Detect which cell encompasses the target text, then output its (X, Y) center coordinate. 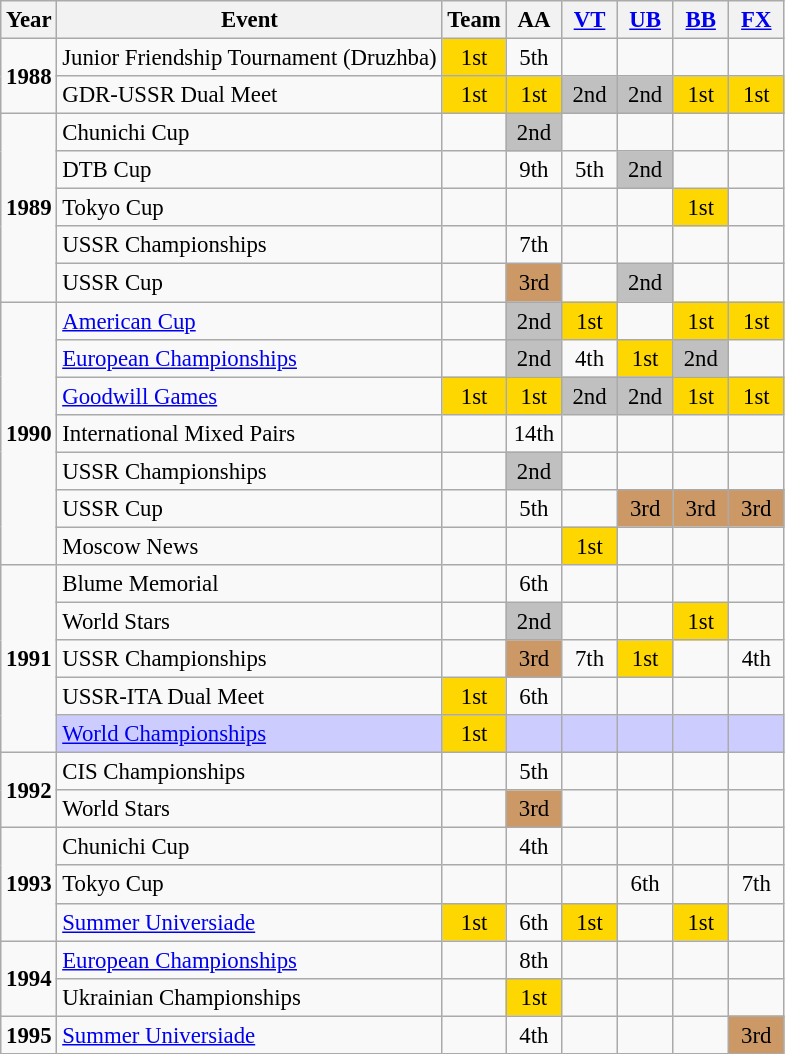
1988 (29, 76)
USSR-ITA Dual Meet (250, 697)
1994 (29, 978)
CIS Championships (250, 772)
Blume Memorial (250, 584)
American Cup (250, 321)
Junior Friendship Tournament (Druzhba) (250, 58)
1991 (29, 659)
1992 (29, 790)
DTB Cup (250, 170)
1989 (29, 208)
Event (250, 20)
9th (534, 170)
Ukrainian Championships (250, 997)
8th (534, 960)
AA (534, 20)
Moscow News (250, 546)
1993 (29, 884)
Goodwill Games (250, 396)
Year (29, 20)
14th (534, 433)
GDR-USSR Dual Meet (250, 95)
1995 (29, 1035)
Team (474, 20)
FX (757, 20)
BB (701, 20)
International Mixed Pairs (250, 433)
World Championships (250, 734)
1990 (29, 434)
UB (645, 20)
VT (590, 20)
